Capture the cell that displays the provided text and extract its [X, Y] central coordinate. 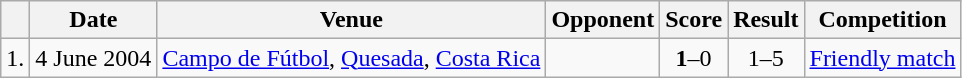
Friendly match [882, 58]
Competition [882, 20]
1–0 [694, 58]
Result [766, 20]
Date [94, 20]
4 June 2004 [94, 58]
Score [694, 20]
Campo de Fútbol, Quesada, Costa Rica [352, 58]
Venue [352, 20]
1–5 [766, 58]
1. [16, 58]
Opponent [603, 20]
